Provide the (x, y) coordinate of the cell's center where the given text is located.  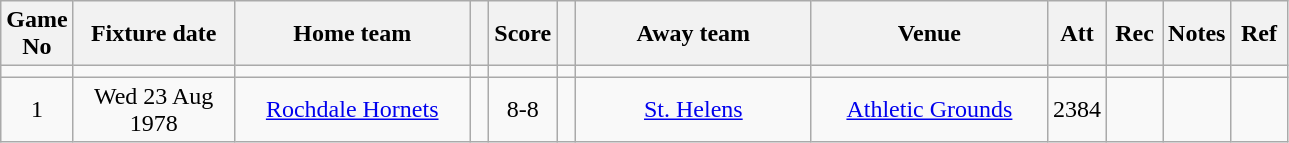
Rochdale Hornets (352, 110)
St. Helens (693, 110)
Wed 23 Aug 1978 (154, 110)
Home team (352, 34)
Venue (929, 34)
Att (1076, 34)
Game No (37, 34)
Athletic Grounds (929, 110)
Away team (693, 34)
Fixture date (154, 34)
Ref (1259, 34)
1 (37, 110)
Score (523, 34)
8-8 (523, 110)
Rec (1135, 34)
2384 (1076, 110)
Notes (1197, 34)
